Detect which cell encompasses the target text, then output its [x, y] center coordinate. 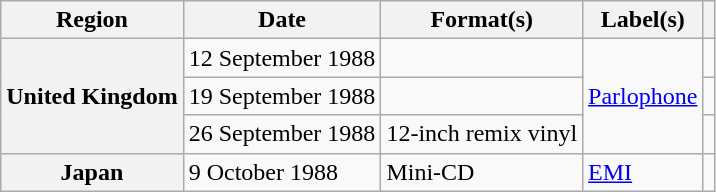
19 September 1988 [282, 96]
Mini-CD [482, 172]
Region [92, 20]
12-inch remix vinyl [482, 134]
Label(s) [643, 20]
12 September 1988 [282, 58]
United Kingdom [92, 96]
Date [282, 20]
EMI [643, 172]
26 September 1988 [282, 134]
Japan [92, 172]
9 October 1988 [282, 172]
Format(s) [482, 20]
Parlophone [643, 96]
